Pinpoint the cell where the given text exists, returning its [x, y] midpoint coordinate. 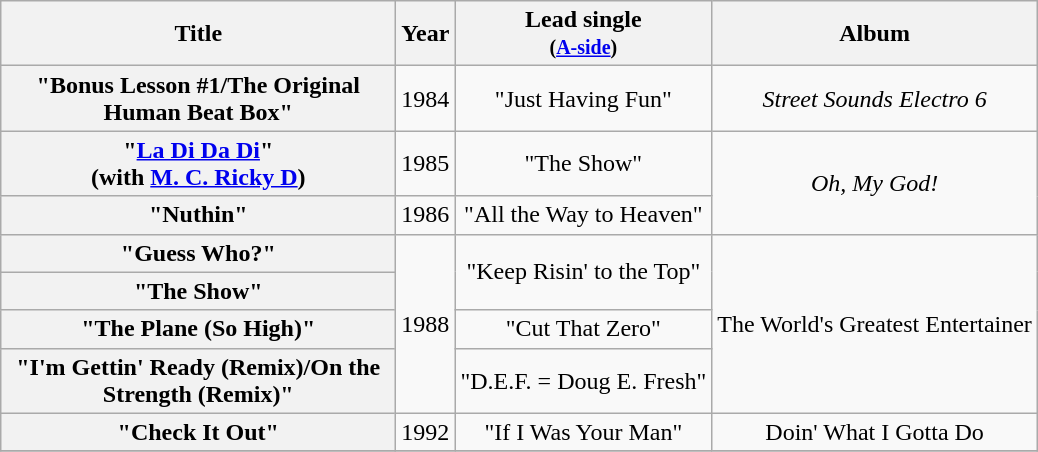
"All the Way to Heaven" [584, 215]
1984 [426, 98]
1985 [426, 164]
"Just Having Fun" [584, 98]
"If I Was Your Man" [584, 432]
"Cut That Zero" [584, 329]
The World's Greatest Entertainer [875, 324]
Street Sounds Electro 6 [875, 98]
"Nuthin" [198, 215]
1988 [426, 324]
"Check It Out" [198, 432]
1992 [426, 432]
Year [426, 34]
Lead single (A-side) [584, 34]
"D.E.F. = Doug E. Fresh" [584, 380]
"I'm Gettin' Ready (Remix)/On the Strength (Remix)" [198, 380]
Oh, My God! [875, 182]
Doin' What I Gotta Do [875, 432]
"Keep Risin' to the Top" [584, 272]
1986 [426, 215]
"The Plane (So High)" [198, 329]
Album [875, 34]
"La Di Da Di"(with M. C. Ricky D) [198, 164]
Title [198, 34]
"Bonus Lesson #1/The Original Human Beat Box" [198, 98]
"Guess Who?" [198, 253]
